Identify which cell holds the provided text, then report its [X, Y] central coordinate. 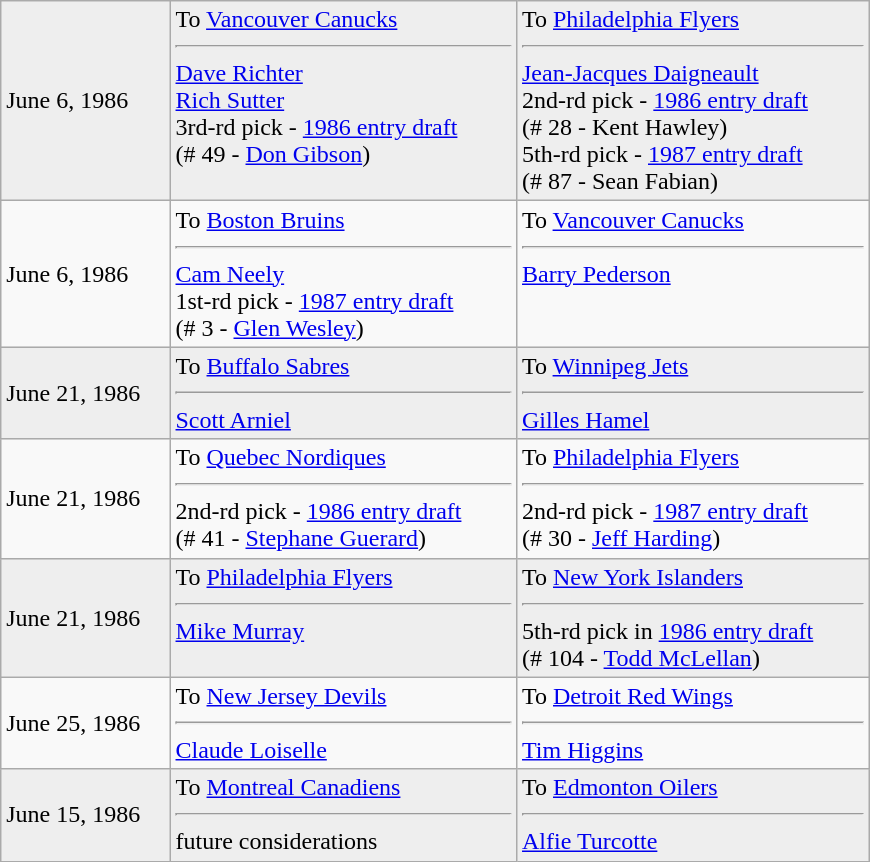
To Buffalo SabresScott Arniel [343, 393]
To Boston BruinsCam Neely1st-rd pick - 1987 entry draft(# 3 - Glen Wesley) [343, 274]
To Winnipeg JetsGilles Hamel [692, 393]
To Edmonton OilersAlfie Turcotte [692, 815]
To New Jersey DevilsClaude Loiselle [343, 723]
To Philadelphia FlyersJean-Jacques Daigneault2nd-rd pick - 1986 entry draft(# 28 - Kent Hawley)5th-rd pick - 1987 entry draft(# 87 - Sean Fabian) [692, 101]
June 15, 1986 [86, 815]
To Vancouver CanucksBarry Pederson [692, 274]
June 25, 1986 [86, 723]
To Vancouver CanucksDave RichterRich Sutter3rd-rd pick - 1986 entry draft(# 49 - Don Gibson) [343, 101]
To Philadelphia FlyersMike Murray [343, 618]
To New York Islanders5th-rd pick in 1986 entry draft(# 104 - Todd McLellan) [692, 618]
To Detroit Red WingsTim Higgins [692, 723]
To Philadelphia Flyers2nd-rd pick - 1987 entry draft(# 30 - Jeff Harding) [692, 498]
To Quebec Nordiques2nd-rd pick - 1986 entry draft(# 41 - Stephane Guerard) [343, 498]
To Montreal Canadiensfuture considerations [343, 815]
